Extract the [X, Y] coordinate from the center of the cell holding the provided text.  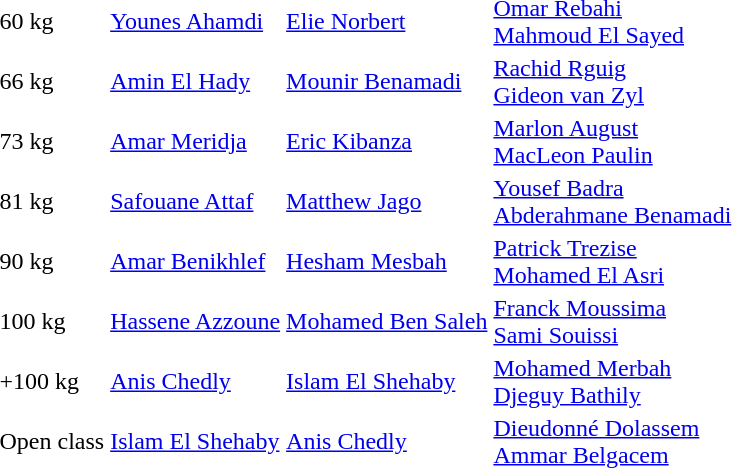
Mounir Benamadi [387, 82]
Matthew Jago [387, 202]
Eric Kibanza [387, 142]
Hesham Mesbah [387, 262]
Amar Benikhlef [196, 262]
Amin El Hady [196, 82]
Islam El Shehaby [387, 382]
Amar Meridja [196, 142]
Safouane Attaf [196, 202]
Hassene Azzoune [196, 322]
Anis Chedly [196, 382]
Mohamed Ben Saleh [387, 322]
